Scan for the cell matching the given text and deliver its (X, Y) coordinate at center. 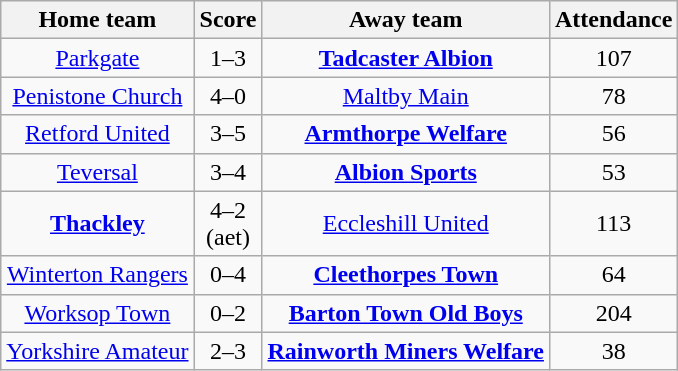
4–2(aet) (228, 224)
Retford United (98, 134)
Maltby Main (406, 96)
0–2 (228, 313)
4–0 (228, 96)
Albion Sports (406, 172)
3–4 (228, 172)
Rainworth Miners Welfare (406, 351)
56 (613, 134)
Attendance (613, 20)
53 (613, 172)
113 (613, 224)
204 (613, 313)
Penistone Church (98, 96)
Yorkshire Amateur (98, 351)
Teversal (98, 172)
Winterton Rangers (98, 275)
Score (228, 20)
Worksop Town (98, 313)
64 (613, 275)
Barton Town Old Boys (406, 313)
78 (613, 96)
Armthorpe Welfare (406, 134)
3–5 (228, 134)
0–4 (228, 275)
Cleethorpes Town (406, 275)
38 (613, 351)
1–3 (228, 58)
Parkgate (98, 58)
107 (613, 58)
Tadcaster Albion (406, 58)
Away team (406, 20)
Eccleshill United (406, 224)
2–3 (228, 351)
Home team (98, 20)
Thackley (98, 224)
